Determine the [x, y] coordinate at the center of the cell enclosing the given text.  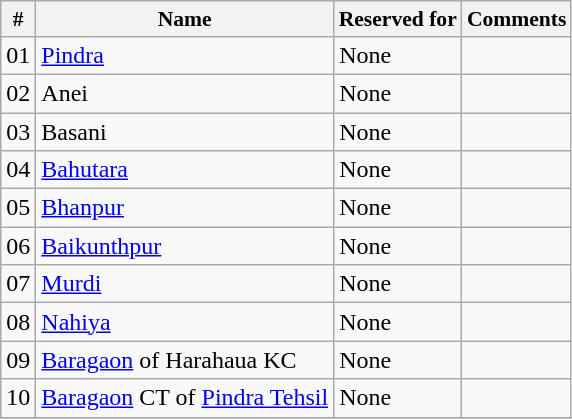
02 [18, 93]
Bhanpur [185, 208]
Nahiya [185, 322]
Name [185, 19]
Baragaon CT of Pindra Tehsil [185, 398]
10 [18, 398]
Basani [185, 131]
Anei [185, 93]
Baikunthpur [185, 246]
09 [18, 360]
Reserved for [398, 19]
04 [18, 170]
01 [18, 55]
# [18, 19]
Murdi [185, 284]
06 [18, 246]
07 [18, 284]
Baragaon of Harahaua KC [185, 360]
Pindra [185, 55]
Comments [517, 19]
08 [18, 322]
05 [18, 208]
Bahutara [185, 170]
03 [18, 131]
